Return the [X, Y] coordinate for the center point of the cell that contains the specified text.  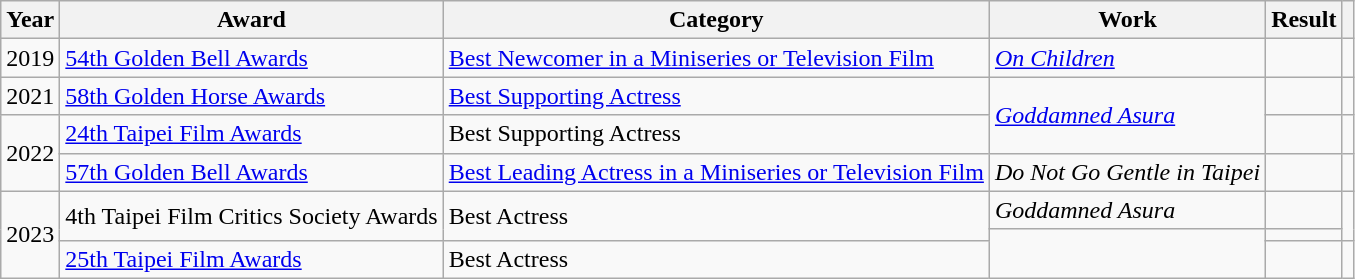
Do Not Go Gentle in Taipei [1127, 172]
On Children [1127, 58]
25th Taipei Film Awards [252, 259]
Category [716, 20]
2019 [30, 58]
58th Golden Horse Awards [252, 96]
Best Newcomer in a Miniseries or Television Film [716, 58]
2021 [30, 96]
24th Taipei Film Awards [252, 134]
57th Golden Bell Awards [252, 172]
Award [252, 20]
2022 [30, 153]
Best Leading Actress in a Miniseries or Television Film [716, 172]
Work [1127, 20]
Result [1304, 20]
2023 [30, 234]
Year [30, 20]
54th Golden Bell Awards [252, 58]
4th Taipei Film Critics Society Awards [252, 216]
